Search for the cell housing the specified text and yield its (x, y) center coordinate. 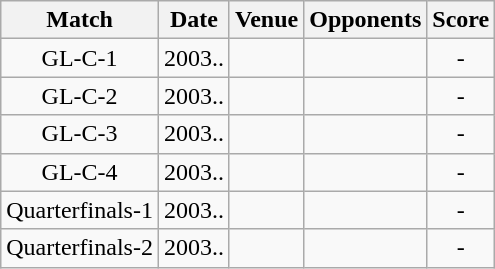
Date (194, 20)
GL-C-1 (80, 58)
Quarterfinals-2 (80, 248)
Score (461, 20)
GL-C-4 (80, 172)
Quarterfinals-1 (80, 210)
Opponents (366, 20)
GL-C-3 (80, 134)
GL-C-2 (80, 96)
Match (80, 20)
Venue (266, 20)
